For the text-containing cell, return its midpoint in (x, y) coordinate format. 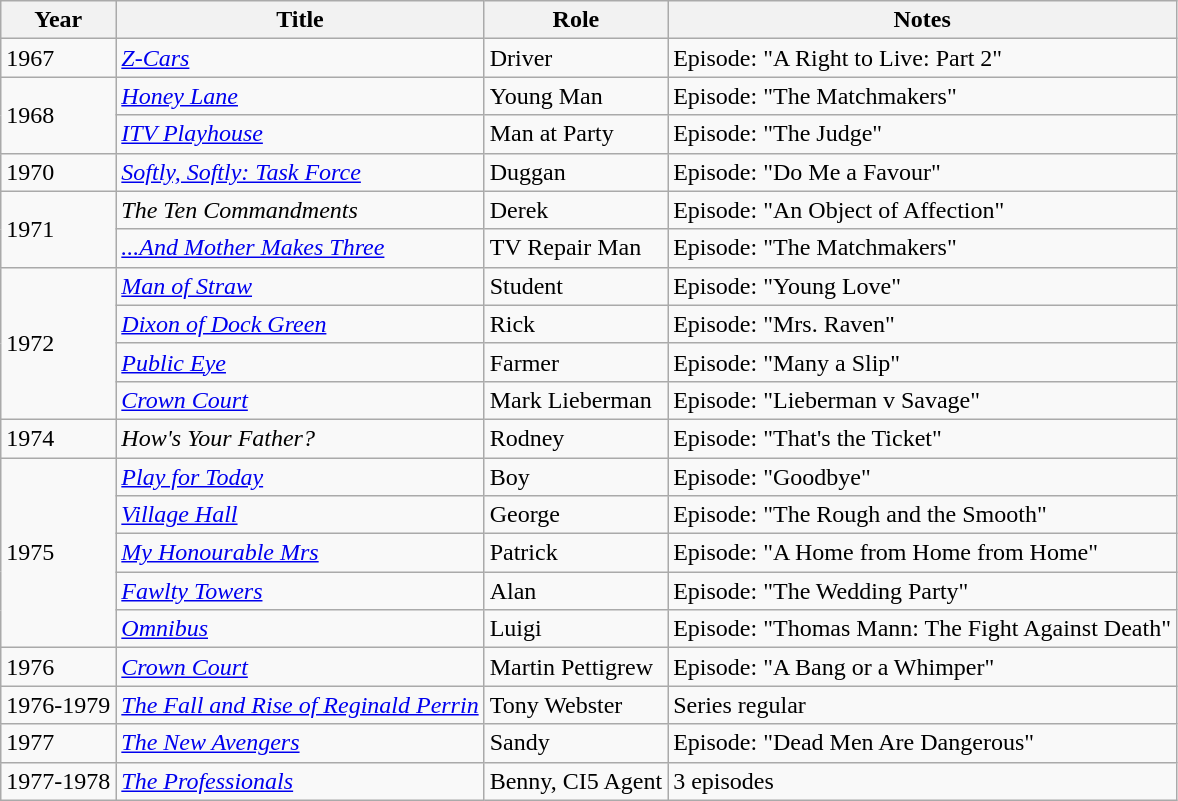
1967 (58, 58)
Fawlty Towers (300, 591)
Title (300, 20)
Episode: "An Object of Affection" (922, 210)
Public Eye (300, 362)
Driver (576, 58)
Episode: "Dead Men Are Dangerous" (922, 743)
TV Repair Man (576, 248)
1972 (58, 343)
1977-1978 (58, 781)
Z-Cars (300, 58)
Village Hall (300, 515)
Benny, CI5 Agent (576, 781)
Series regular (922, 705)
Farmer (576, 362)
Duggan (576, 172)
Young Man (576, 96)
Martin Pettigrew (576, 667)
1974 (58, 438)
Dixon of Dock Green (300, 324)
The New Avengers (300, 743)
George (576, 515)
Episode: "Lieberman v Savage" (922, 400)
Student (576, 286)
Rick (576, 324)
Alan (576, 591)
1976 (58, 667)
Episode: "Many a Slip" (922, 362)
Tony Webster (576, 705)
Episode: "Thomas Mann: The Fight Against Death" (922, 629)
Year (58, 20)
1976-1979 (58, 705)
Episode: "A Right to Live: Part 2" (922, 58)
Role (576, 20)
Episode: "The Wedding Party" (922, 591)
Omnibus (300, 629)
How's Your Father? (300, 438)
Episode: "A Bang or a Whimper" (922, 667)
The Ten Commandments (300, 210)
Sandy (576, 743)
1971 (58, 229)
Episode: "A Home from Home from Home" (922, 553)
Softly, Softly: Task Force (300, 172)
ITV Playhouse (300, 134)
Man of Straw (300, 286)
Notes (922, 20)
Boy (576, 477)
...And Mother Makes Three (300, 248)
My Honourable Mrs (300, 553)
Man at Party (576, 134)
1968 (58, 115)
Episode: "Goodbye" (922, 477)
Patrick (576, 553)
Episode: "Young Love" (922, 286)
Mark Lieberman (576, 400)
Luigi (576, 629)
Episode: "The Judge" (922, 134)
Rodney (576, 438)
Episode: "Mrs. Raven" (922, 324)
1975 (58, 553)
1970 (58, 172)
Play for Today (300, 477)
Episode: "The Rough and the Smooth" (922, 515)
Episode: "That's the Ticket" (922, 438)
3 episodes (922, 781)
Derek (576, 210)
The Professionals (300, 781)
1977 (58, 743)
Honey Lane (300, 96)
The Fall and Rise of Reginald Perrin (300, 705)
Episode: "Do Me a Favour" (922, 172)
